Pinpoint the cell where the given text exists, returning its [x, y] midpoint coordinate. 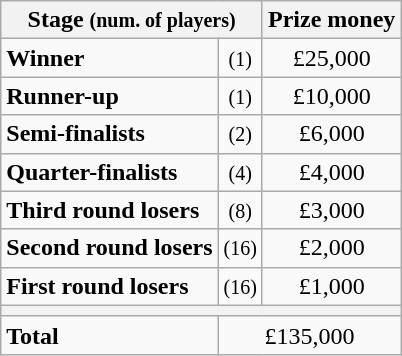
Runner-up [110, 96]
Third round losers [110, 210]
(2) [240, 134]
(8) [240, 210]
£2,000 [331, 248]
£135,000 [310, 335]
£6,000 [331, 134]
£4,000 [331, 172]
£3,000 [331, 210]
First round losers [110, 286]
(4) [240, 172]
£25,000 [331, 58]
Semi-finalists [110, 134]
Winner [110, 58]
Quarter-finalists [110, 172]
Second round losers [110, 248]
Stage (num. of players) [132, 20]
Prize money [331, 20]
£1,000 [331, 286]
£10,000 [331, 96]
Total [110, 335]
